Scan for the cell matching the given text and deliver its (X, Y) coordinate at center. 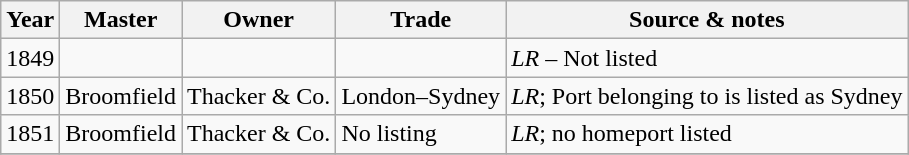
London–Sydney (421, 96)
Master (121, 20)
1849 (30, 58)
LR – Not listed (707, 58)
No listing (421, 134)
Owner (259, 20)
1850 (30, 96)
Trade (421, 20)
Source & notes (707, 20)
LR; Port belonging to is listed as Sydney (707, 96)
1851 (30, 134)
Year (30, 20)
LR; no homeport listed (707, 134)
